Provide the (X, Y) coordinate of the cell's center where the given text is located.  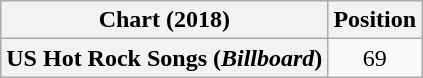
Chart (2018) (164, 20)
69 (375, 58)
US Hot Rock Songs (Billboard) (164, 58)
Position (375, 20)
